Pinpoint the cell where the given text exists, returning its (X, Y) midpoint coordinate. 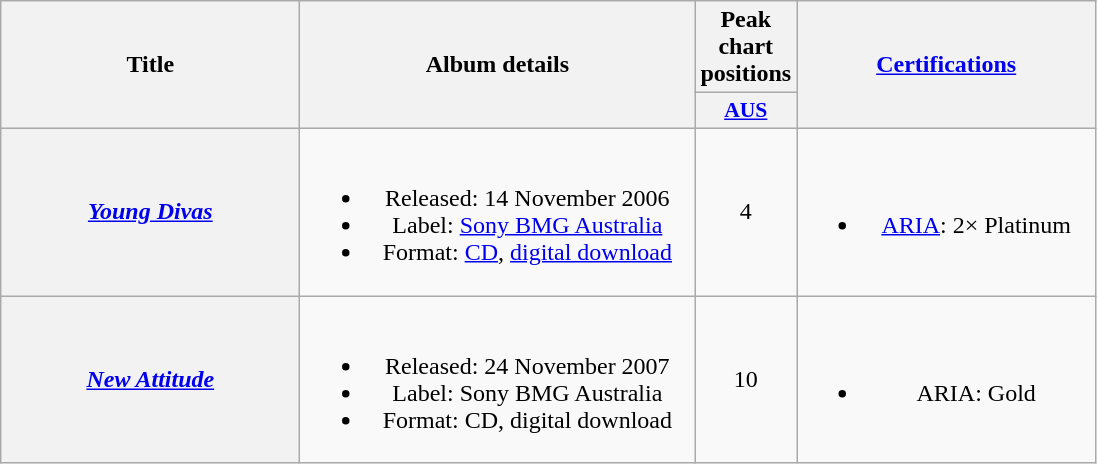
New Attitude (150, 380)
ARIA: Gold (946, 380)
10 (746, 380)
Released: 24 November 2007Label: Sony BMG AustraliaFormat: CD, digital download (498, 380)
Certifications (946, 65)
AUS (746, 111)
Young Divas (150, 212)
Title (150, 65)
4 (746, 212)
ARIA: 2× Platinum (946, 212)
Released: 14 November 2006Label: Sony BMG AustraliaFormat: CD, digital download (498, 212)
Album details (498, 65)
Peak chart positions (746, 47)
